Return the [x, y] coordinate for the center point of the cell that contains the specified text.  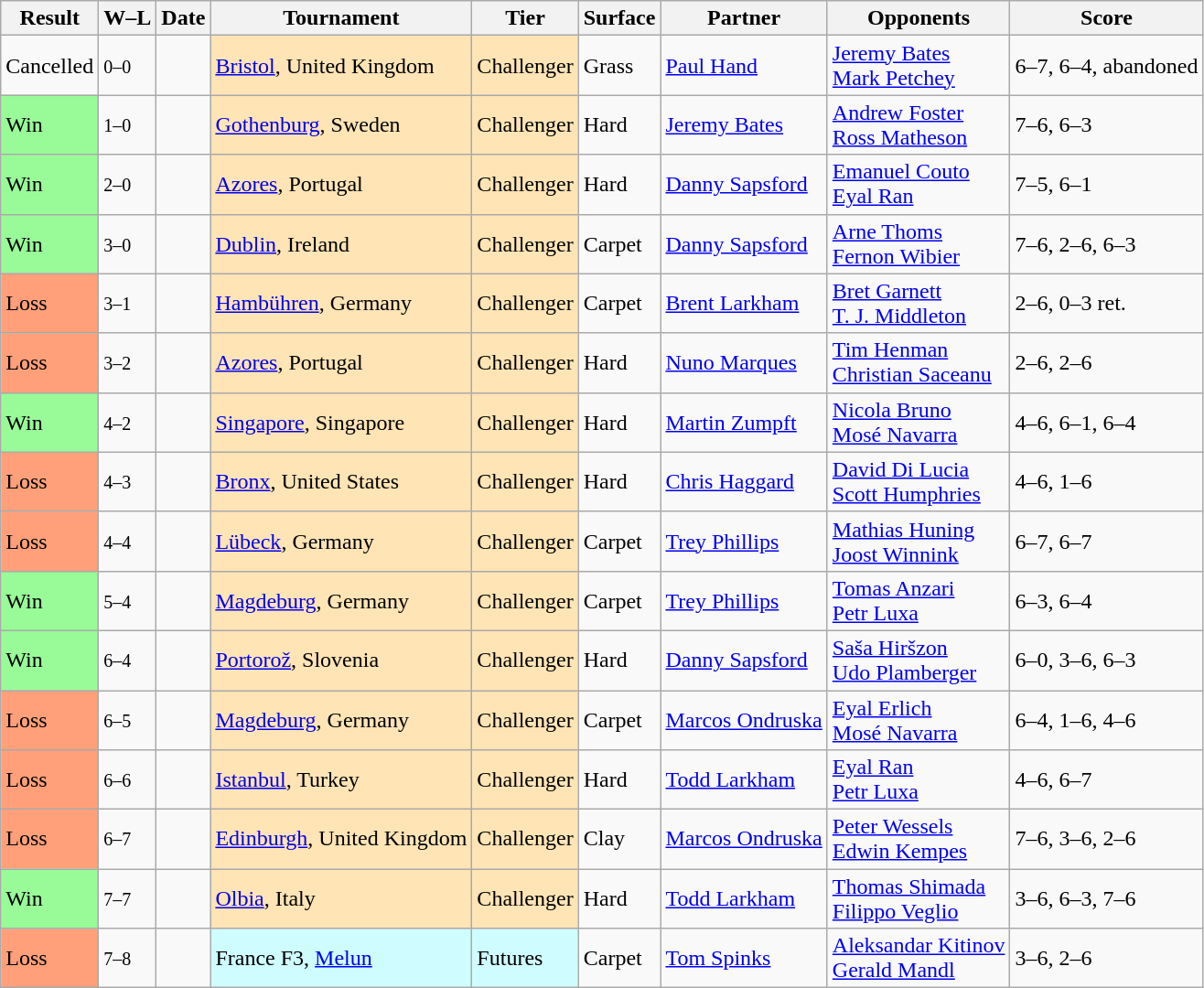
Tomas Anzari Petr Luxa [919, 600]
6–7, 6–7 [1107, 542]
7–5, 6–1 [1107, 185]
Brent Larkham [744, 304]
Andrew Foster Ross Matheson [919, 124]
Portorož, Slovenia [341, 660]
Aleksandar Kitinov Gerald Mandl [919, 959]
Opponents [919, 18]
Nicola Bruno Mosé Navarra [919, 423]
0–0 [128, 66]
Emanuel Couto Eyal Ran [919, 185]
4–6, 1–6 [1107, 481]
6–4, 1–6, 4–6 [1107, 719]
Futures [525, 959]
3–2 [128, 362]
Olbia, Italy [341, 898]
W–L [128, 18]
Cancelled [49, 66]
Grass [619, 66]
Thomas Shimada Filippo Veglio [919, 898]
Paul Hand [744, 66]
Peter Wessels Edwin Kempes [919, 840]
Clay [619, 840]
6–5 [128, 719]
5–4 [128, 600]
4–4 [128, 542]
7–6, 2–6, 6–3 [1107, 243]
Singapore, Singapore [341, 423]
4–6, 6–7 [1107, 779]
7–7 [128, 898]
6–4 [128, 660]
Eyal Erlich Mosé Navarra [919, 719]
Lübeck, Germany [341, 542]
Arne Thoms Fernon Wibier [919, 243]
Bristol, United Kingdom [341, 66]
4–2 [128, 423]
1–0 [128, 124]
6–7, 6–4, abandoned [1107, 66]
3–6, 2–6 [1107, 959]
Saša Hiršzon Udo Plamberger [919, 660]
7–6, 6–3 [1107, 124]
Score [1107, 18]
Bret Garnett T. J. Middleton [919, 304]
7–6, 3–6, 2–6 [1107, 840]
Istanbul, Turkey [341, 779]
Gothenburg, Sweden [341, 124]
Partner [744, 18]
Chris Haggard [744, 481]
3–0 [128, 243]
Nuno Marques [744, 362]
Bronx, United States [341, 481]
2–6, 2–6 [1107, 362]
3–1 [128, 304]
6–3, 6–4 [1107, 600]
Edinburgh, United Kingdom [341, 840]
7–8 [128, 959]
4–3 [128, 481]
Jeremy Bates [744, 124]
Tier [525, 18]
France F3, Melun [341, 959]
Surface [619, 18]
4–6, 6–1, 6–4 [1107, 423]
6–0, 3–6, 6–3 [1107, 660]
3–6, 6–3, 7–6 [1107, 898]
2–6, 0–3 ret. [1107, 304]
6–7 [128, 840]
Tim Henman Christian Saceanu [919, 362]
Result [49, 18]
6–6 [128, 779]
Hambühren, Germany [341, 304]
Eyal Ran Petr Luxa [919, 779]
2–0 [128, 185]
Jeremy Bates Mark Petchey [919, 66]
Martin Zumpft [744, 423]
David Di Lucia Scott Humphries [919, 481]
Tournament [341, 18]
Mathias Huning Joost Winnink [919, 542]
Tom Spinks [744, 959]
Date [183, 18]
Dublin, Ireland [341, 243]
